Determine the (X, Y) coordinate at the center of the cell enclosing the given text.  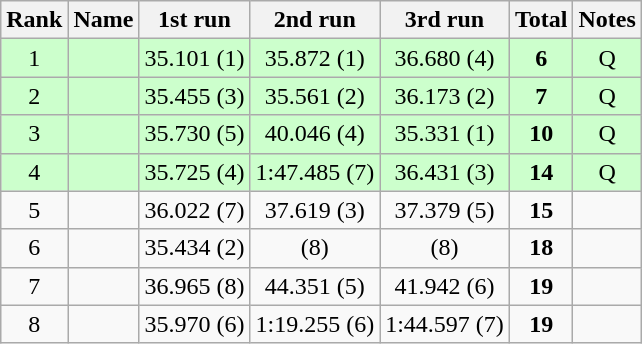
37.379 (5) (445, 210)
Name (104, 20)
35.970 (6) (194, 324)
14 (541, 172)
36.022 (7) (194, 210)
35.872 (1) (315, 58)
41.942 (6) (445, 286)
1st run (194, 20)
44.351 (5) (315, 286)
Notes (607, 20)
2nd run (315, 20)
35.455 (3) (194, 96)
Rank (34, 20)
35.561 (2) (315, 96)
1:44.597 (7) (445, 324)
8 (34, 324)
2 (34, 96)
36.965 (8) (194, 286)
36.173 (2) (445, 96)
36.431 (3) (445, 172)
35.101 (1) (194, 58)
1:47.485 (7) (315, 172)
3rd run (445, 20)
Total (541, 20)
15 (541, 210)
35.725 (4) (194, 172)
36.680 (4) (445, 58)
35.434 (2) (194, 248)
3 (34, 134)
35.730 (5) (194, 134)
4 (34, 172)
10 (541, 134)
35.331 (1) (445, 134)
1:19.255 (6) (315, 324)
5 (34, 210)
40.046 (4) (315, 134)
37.619 (3) (315, 210)
1 (34, 58)
18 (541, 248)
